Locate the cell with the specified text and output its (x, y) center coordinate. 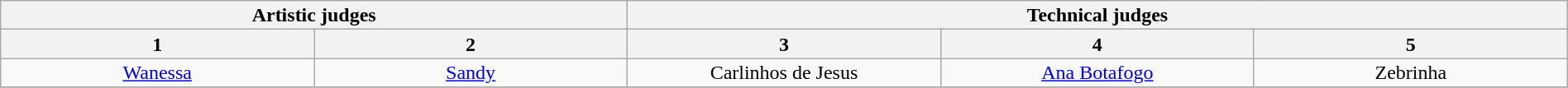
Sandy (471, 72)
5 (1411, 44)
1 (157, 44)
4 (1097, 44)
Artistic judges (314, 15)
2 (471, 44)
Wanessa (157, 72)
3 (784, 44)
Ana Botafogo (1097, 72)
Carlinhos de Jesus (784, 72)
Zebrinha (1411, 72)
Technical judges (1098, 15)
